Return the [X, Y] coordinate for the center point of the cell that contains the specified text.  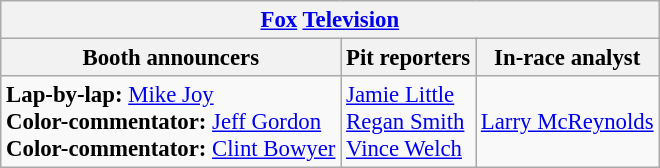
Jamie LittleRegan SmithVince Welch [408, 122]
Lap-by-lap: Mike JoyColor-commentator: Jeff GordonColor-commentator: Clint Bowyer [171, 122]
Larry McReynolds [568, 122]
In-race analyst [568, 58]
Fox Television [330, 20]
Pit reporters [408, 58]
Booth announcers [171, 58]
